Search for the cell housing the specified text and yield its [x, y] center coordinate. 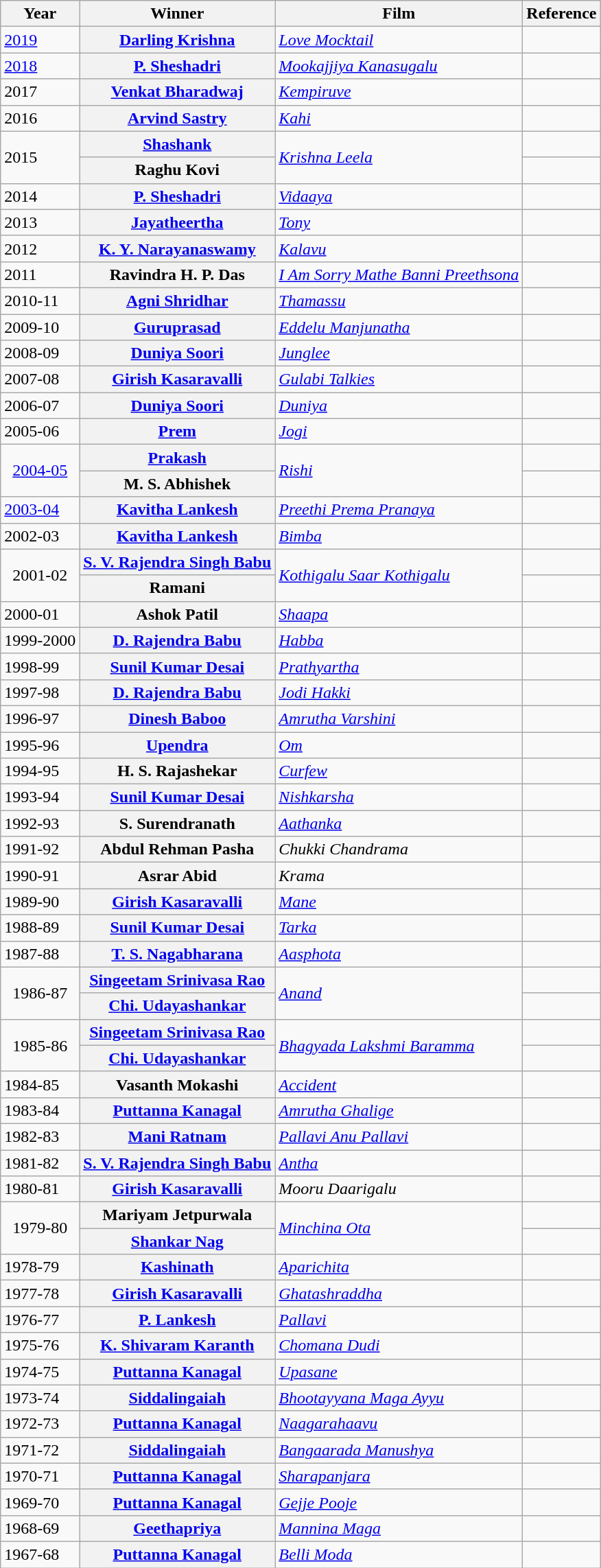
1991-92 [40, 850]
1998-99 [40, 666]
Tarka [399, 928]
1984-85 [40, 1084]
1985-86 [40, 1045]
1977-78 [40, 1294]
Krishna Leela [399, 157]
Prathyartha [399, 666]
Pallavi [399, 1320]
Mane [399, 902]
Vidaaya [399, 196]
Naagarahaavu [399, 1424]
Om [399, 745]
1973-74 [40, 1398]
2002-03 [40, 536]
1982-83 [40, 1136]
2003-04 [40, 510]
Aparichita [399, 1267]
1999-2000 [40, 640]
2014 [40, 196]
2000-01 [40, 614]
K. Y. Narayanaswamy [177, 248]
Venkat Bharadwaj [177, 92]
Duniya [399, 406]
K. Shivaram Karanth [177, 1346]
Kalavu [399, 248]
Thamassu [399, 301]
1997-98 [40, 692]
Nishkarsha [399, 797]
1975-76 [40, 1346]
2012 [40, 248]
2007-08 [40, 379]
Anand [399, 993]
Minchina Ota [399, 1228]
Ghatashraddha [399, 1294]
Winner [177, 14]
Gejje Pooje [399, 1502]
1978-79 [40, 1267]
Belli Moda [399, 1554]
2017 [40, 92]
1981-82 [40, 1163]
T. S. Nagabharana [177, 954]
2010-11 [40, 301]
Love Mocktail [399, 40]
2001-02 [40, 575]
Amrutha Ghalige [399, 1110]
I Am Sorry Mathe Banni Preethsona [399, 274]
1992-93 [40, 823]
Mani Ratnam [177, 1136]
1974-75 [40, 1372]
Agni Shridhar [177, 301]
Sharapanjara [399, 1476]
Rishi [399, 471]
1968-69 [40, 1528]
Mariyam Jetpurwala [177, 1215]
Preethi Prema Pranaya [399, 510]
2006-07 [40, 406]
Prakash [177, 458]
1969-70 [40, 1502]
1988-89 [40, 928]
Habba [399, 640]
1972-73 [40, 1424]
Jayatheertha [177, 222]
1994-95 [40, 771]
Bimba [399, 536]
Geethapriya [177, 1528]
1983-84 [40, 1110]
2008-09 [40, 353]
Bhagyada Lakshmi Baramma [399, 1045]
Prem [177, 432]
1986-87 [40, 993]
1967-68 [40, 1554]
1976-77 [40, 1320]
Abdul Rehman Pasha [177, 850]
Accident [399, 1084]
Dinesh Baboo [177, 718]
2018 [40, 66]
1995-96 [40, 745]
Upendra [177, 745]
Ramani [177, 588]
2011 [40, 274]
Chomana Dudi [399, 1346]
Krama [399, 876]
2016 [40, 118]
Kahi [399, 118]
2015 [40, 157]
Amrutha Varshini [399, 718]
1990-91 [40, 876]
Shashank [177, 144]
Junglee [399, 353]
Raghu Kovi [177, 170]
2004-05 [40, 471]
Gulabi Talkies [399, 379]
Bangaarada Manushya [399, 1450]
Reference [561, 14]
2013 [40, 222]
2009-10 [40, 327]
1996-97 [40, 718]
Bhootayyana Maga Ayyu [399, 1398]
Kashinath [177, 1267]
1993-94 [40, 797]
Guruprasad [177, 327]
1970-71 [40, 1476]
Arvind Sastry [177, 118]
Aasphota [399, 954]
Year [40, 14]
Aathanka [399, 823]
Kempiruve [399, 92]
Ravindra H. P. Das [177, 274]
2019 [40, 40]
1980-81 [40, 1189]
Asrar Abid [177, 876]
Shankar Nag [177, 1241]
1971-72 [40, 1450]
Antha [399, 1163]
Jogi [399, 432]
Mannina Maga [399, 1528]
Pallavi Anu Pallavi [399, 1136]
Tony [399, 222]
1979-80 [40, 1228]
H. S. Rajashekar [177, 771]
Curfew [399, 771]
Ashok Patil [177, 614]
Eddelu Manjunatha [399, 327]
2005-06 [40, 432]
1987-88 [40, 954]
M. S. Abhishek [177, 484]
Film [399, 14]
Vasanth Mokashi [177, 1084]
Mookajjiya Kanasugalu [399, 66]
Upasane [399, 1372]
Mooru Daarigalu [399, 1189]
Shaapa [399, 614]
Chukki Chandrama [399, 850]
Kothigalu Saar Kothigalu [399, 575]
Darling Krishna [177, 40]
P. Lankesh [177, 1320]
S. Surendranath [177, 823]
1989-90 [40, 902]
Jodi Hakki [399, 692]
